Search for the cell housing the specified text and yield its [X, Y] center coordinate. 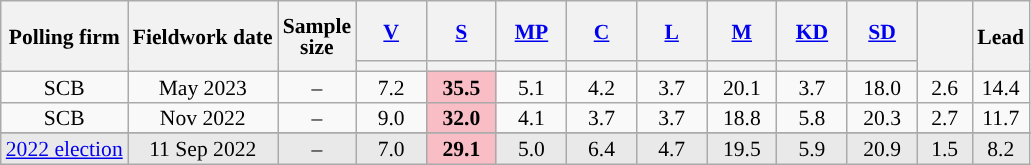
29.1 [461, 150]
Nov 2022 [203, 118]
C [601, 31]
35.5 [461, 86]
May 2023 [203, 86]
V [391, 31]
20.9 [882, 150]
M [742, 31]
18.8 [742, 118]
2.6 [944, 86]
5.8 [812, 118]
14.4 [1000, 86]
5.1 [531, 86]
Lead [1000, 36]
11.7 [1000, 118]
4.2 [601, 86]
2022 election [64, 150]
L [672, 31]
Fieldwork date [203, 36]
7.2 [391, 86]
SD [882, 31]
6.4 [601, 150]
KD [812, 31]
2.7 [944, 118]
1.5 [944, 150]
7.0 [391, 150]
Polling firm [64, 36]
8.2 [1000, 150]
20.3 [882, 118]
5.9 [812, 150]
32.0 [461, 118]
11 Sep 2022 [203, 150]
4.7 [672, 150]
18.0 [882, 86]
MP [531, 31]
19.5 [742, 150]
5.0 [531, 150]
20.1 [742, 86]
9.0 [391, 118]
Samplesize [317, 36]
4.1 [531, 118]
S [461, 31]
